Return [X, Y] of the center of cell containing provided text 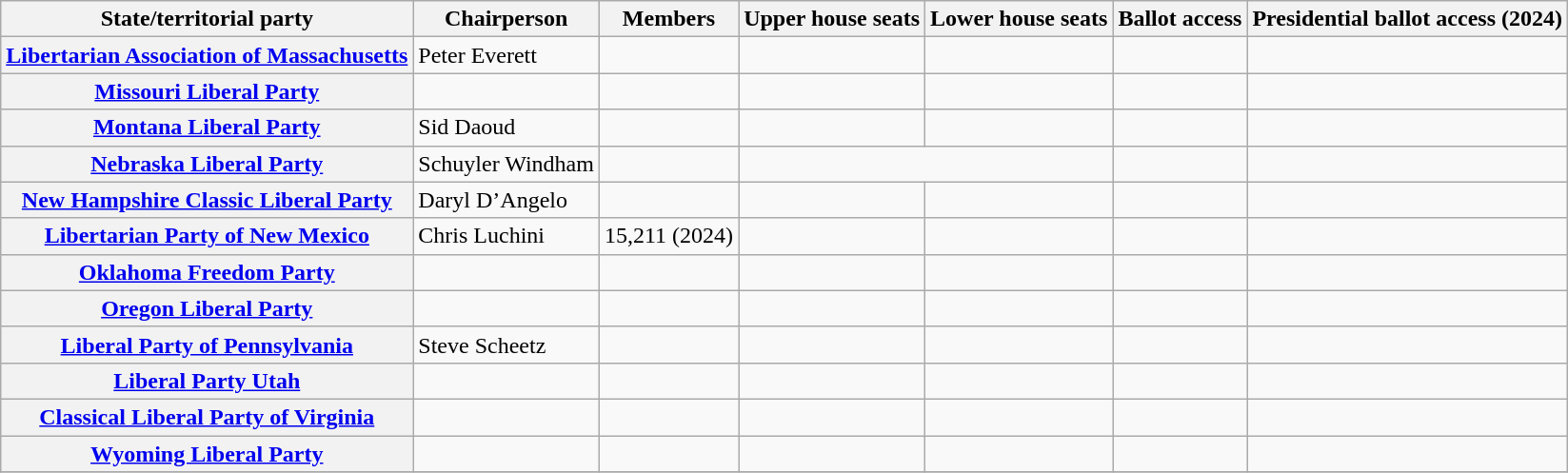
New Hampshire Classic Liberal Party [208, 200]
Montana Liberal Party [208, 128]
Chairperson [506, 19]
Libertarian Association of Massachusetts [208, 55]
Ballot access [1181, 19]
Liberal Party Utah [208, 381]
Daryl D’Angelo [506, 200]
Steve Scheetz [506, 345]
Classical Liberal Party of Virginia [208, 417]
Members [668, 19]
Schuyler Windham [506, 164]
Libertarian Party of New Mexico [208, 236]
Upper house seats [832, 19]
Presidential ballot access (2024) [1407, 19]
Oregon Liberal Party [208, 308]
Missouri Liberal Party [208, 91]
Lower house seats [1019, 19]
15,211 (2024) [668, 236]
Wyoming Liberal Party [208, 454]
Peter Everett [506, 55]
State/territorial party [208, 19]
Oklahoma Freedom Party [208, 272]
Chris Luchini [506, 236]
Liberal Party of Pennsylvania [208, 345]
Nebraska Liberal Party [208, 164]
Sid Daoud [506, 128]
